Provide the [x, y] coordinate of the cell's center where the given text is located.  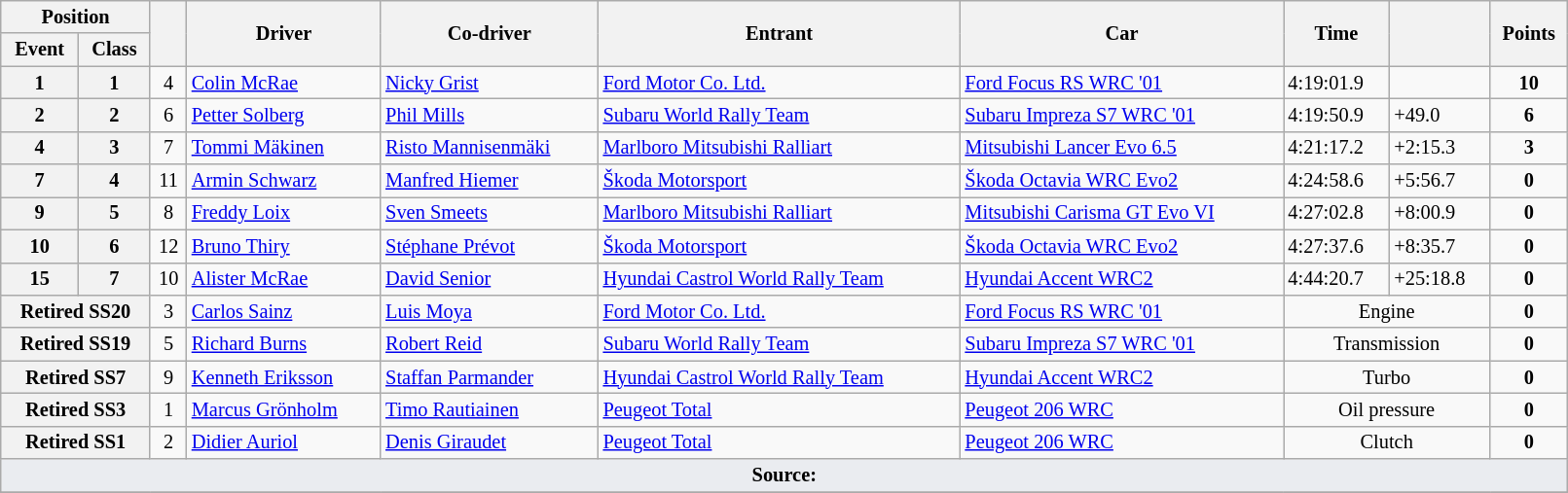
Denis Giraudet [489, 442]
+8:35.7 [1439, 246]
Car [1122, 33]
Armin Schwarz [284, 181]
4:19:50.9 [1335, 115]
+49.0 [1439, 115]
Alister McRae [284, 279]
Event [40, 50]
Risto Mannisenmäki [489, 148]
Sven Smeets [489, 213]
+25:18.8 [1439, 279]
Freddy Loix [284, 213]
+8:00.9 [1439, 213]
Transmission [1386, 344]
Points [1529, 33]
11 [167, 181]
Kenneth Eriksson [284, 377]
Stéphane Prévot [489, 246]
+2:15.3 [1439, 148]
Retired SS1 [76, 442]
Colin McRae [284, 83]
+5:56.7 [1439, 181]
Timo Rautiainen [489, 409]
Co-driver [489, 33]
Richard Burns [284, 344]
Marcus Grönholm [284, 409]
Staffan Parmander [489, 377]
Clutch [1386, 442]
4:44:20.7 [1335, 279]
Oil pressure [1386, 409]
Retired SS7 [76, 377]
Nicky Grist [489, 83]
Robert Reid [489, 344]
Retired SS19 [76, 344]
David Senior [489, 279]
Didier Auriol [284, 442]
Manfred Hiemer [489, 181]
8 [167, 213]
Class [115, 50]
Source: [784, 475]
Luis Moya [489, 311]
Retired SS20 [76, 311]
4:27:02.8 [1335, 213]
Mitsubishi Carisma GT Evo VI [1122, 213]
15 [40, 279]
4:19:01.9 [1335, 83]
Phil Mills [489, 115]
Turbo [1386, 377]
Entrant [780, 33]
Bruno Thiry [284, 246]
Tommi Mäkinen [284, 148]
Position [76, 17]
4:27:37.6 [1335, 246]
Mitsubishi Lancer Evo 6.5 [1122, 148]
4:21:17.2 [1335, 148]
Time [1335, 33]
4:24:58.6 [1335, 181]
Driver [284, 33]
12 [167, 246]
Carlos Sainz [284, 311]
Petter Solberg [284, 115]
Retired SS3 [76, 409]
Engine [1386, 311]
